Scan for the cell matching the given text and deliver its [x, y] coordinate at center. 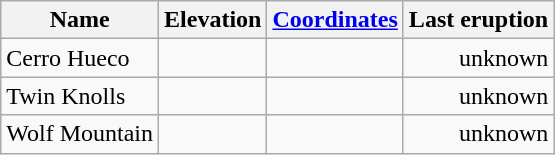
Twin Knolls [80, 96]
Name [80, 20]
Elevation [213, 20]
Last eruption [478, 20]
Wolf Mountain [80, 134]
Cerro Hueco [80, 58]
Coordinates [335, 20]
